For the text-containing cell, return its midpoint in [X, Y] coordinate format. 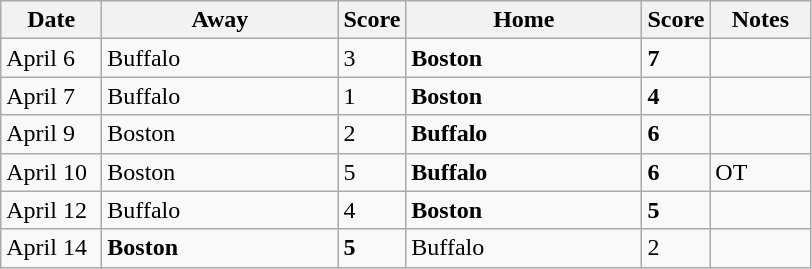
April 6 [52, 58]
Notes [760, 20]
April 10 [52, 172]
April 14 [52, 248]
Date [52, 20]
April 7 [52, 96]
3 [372, 58]
April 9 [52, 134]
7 [676, 58]
Away [220, 20]
1 [372, 96]
OT [760, 172]
Home [524, 20]
April 12 [52, 210]
